Determine the (x, y) coordinate at the center of the cell enclosing the given text.  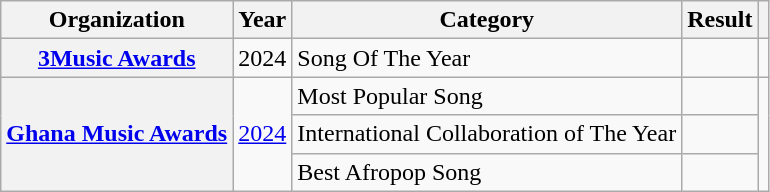
International Collaboration of The Year (487, 134)
Best Afropop Song (487, 172)
Song Of The Year (487, 58)
3Music Awards (117, 58)
Ghana Music Awards (117, 134)
Most Popular Song (487, 96)
Organization (117, 20)
Year (262, 20)
Result (720, 20)
Category (487, 20)
